Extract the (x, y) coordinate from the center of the cell holding the provided text.  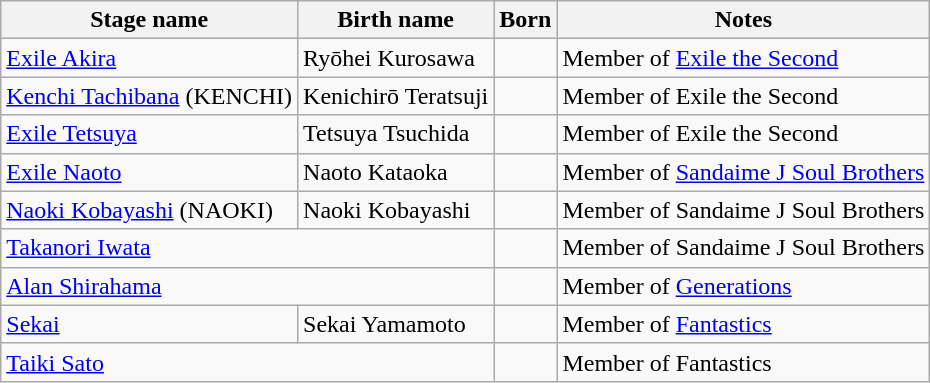
Sekai (150, 324)
Alan Shirahama (248, 286)
Tetsuya Tsuchida (396, 134)
Exile Akira (150, 58)
Ryōhei Kurosawa (396, 58)
Sekai Yamamoto (396, 324)
Kenichirō Teratsuji (396, 96)
Exile Naoto (150, 172)
Takanori Iwata (248, 248)
Naoki Kobayashi (396, 210)
Taiki Sato (248, 362)
Exile Tetsuya (150, 134)
Kenchi Tachibana (KENCHI) (150, 96)
Birth name (396, 20)
Member of Generations (744, 286)
Naoki Kobayashi (NAOKI) (150, 210)
Naoto Kataoka (396, 172)
Born (526, 20)
Notes (744, 20)
Stage name (150, 20)
